Return the (x, y) coordinate for the center point of the cell that contains the specified text.  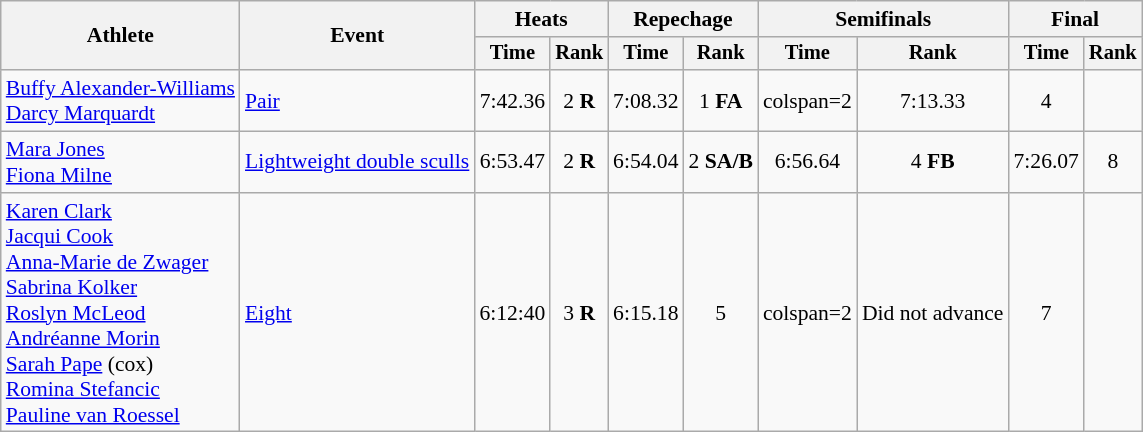
Lightweight double sculls (357, 162)
Semifinals (884, 19)
6:56.64 (808, 162)
6:53.47 (512, 162)
Buffy Alexander-WilliamsDarcy Marquardt (120, 100)
colspan=2 (808, 100)
Event (357, 36)
4 FB (933, 162)
2 SA/B (721, 162)
4 (1046, 100)
7:42.36 (512, 100)
1 FA (721, 100)
7:26.07 (1046, 162)
Final (1074, 19)
7:13.33 (933, 100)
6:54.04 (646, 162)
Repechage (683, 19)
7:08.32 (646, 100)
Athlete (120, 36)
Pair (357, 100)
Mara JonesFiona Milne (120, 162)
8 (1113, 162)
Heats (541, 19)
